Detect which cell encompasses the target text, then output its [X, Y] center coordinate. 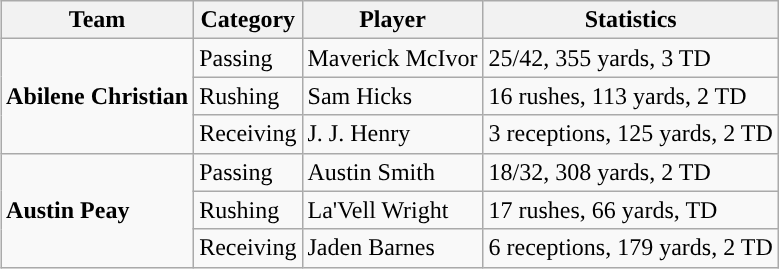
Category [248, 20]
Austin Smith [392, 172]
Jaden Barnes [392, 248]
Statistics [630, 20]
18/32, 308 yards, 2 TD [630, 172]
6 receptions, 179 yards, 2 TD [630, 248]
La'Vell Wright [392, 210]
Maverick McIvor [392, 58]
3 receptions, 125 yards, 2 TD [630, 134]
Austin Peay [98, 210]
Abilene Christian [98, 96]
Sam Hicks [392, 96]
J. J. Henry [392, 134]
17 rushes, 66 yards, TD [630, 210]
25/42, 355 yards, 3 TD [630, 58]
16 rushes, 113 yards, 2 TD [630, 96]
Player [392, 20]
Team [98, 20]
